Pinpoint the cell where the given text exists, returning its (x, y) midpoint coordinate. 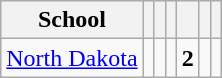
School (72, 20)
2 (188, 58)
North Dakota (72, 58)
